Find where the given text appears and provide that cell's center as (X, Y) coordinate. 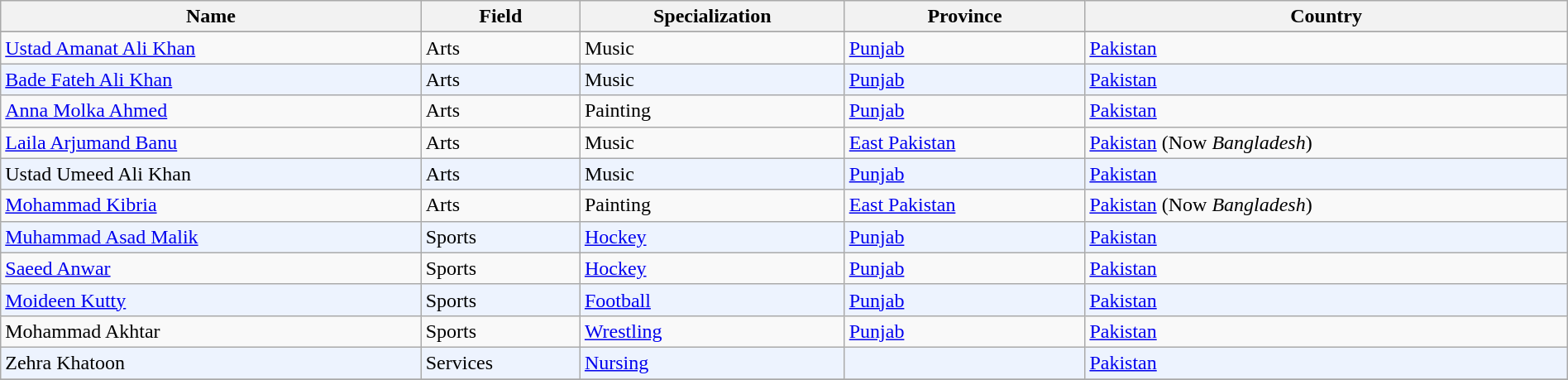
Saeed Anwar (211, 268)
Province (964, 17)
Mohammad Kibria (211, 205)
Nursing (712, 363)
Country (1327, 17)
Specialization (712, 17)
Mohammad Akhtar (211, 331)
Laila Arjumand Banu (211, 142)
Ustad Umeed Ali Khan (211, 174)
Anna Molka Ahmed (211, 111)
Muhammad Asad Malik (211, 237)
Wrestling (712, 331)
Field (500, 17)
Name (211, 17)
Football (712, 300)
Bade Fateh Ali Khan (211, 79)
Zehra Khatoon (211, 363)
Ustad Amanat Ali Khan (211, 48)
Services (500, 363)
Moideen Kutty (211, 300)
